Pinpoint the cell where the given text exists, returning its (X, Y) midpoint coordinate. 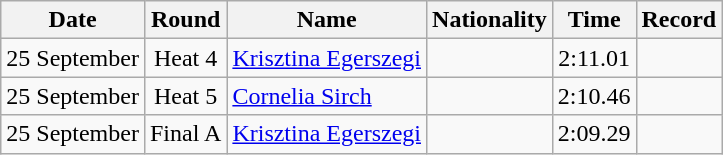
Record (679, 20)
Final A (185, 134)
Heat 5 (185, 96)
2:09.29 (594, 134)
Name (327, 20)
Cornelia Sirch (327, 96)
Date (73, 20)
Time (594, 20)
Round (185, 20)
2:10.46 (594, 96)
Nationality (490, 20)
Heat 4 (185, 58)
2:11.01 (594, 58)
